Search for the cell housing the specified text and yield its (x, y) center coordinate. 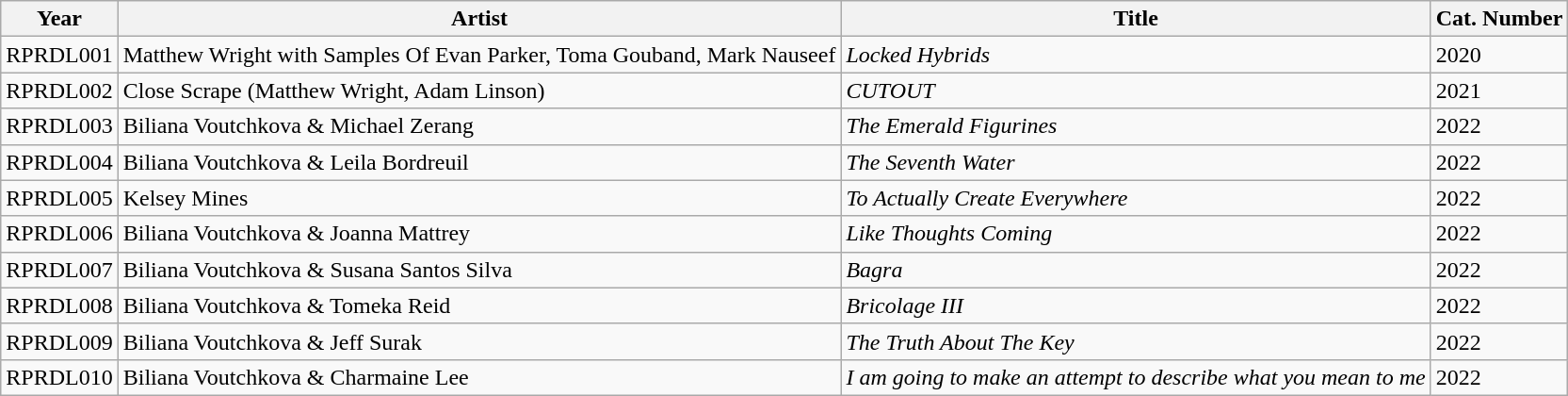
RPRDL006 (59, 234)
RPRDL002 (59, 91)
Matthew Wright with Samples Of Evan Parker, Toma Gouband, Mark Nauseef (479, 55)
RPRDL003 (59, 126)
RPRDL008 (59, 305)
Biliana Voutchkova & Susana Santos Silva (479, 270)
The Truth About The Key (1136, 341)
Biliana Voutchkova & Jeff Surak (479, 341)
Biliana Voutchkova & Michael Zerang (479, 126)
The Seventh Water (1136, 162)
Bricolage III (1136, 305)
Close Scrape (Matthew Wright, Adam Linson) (479, 91)
Biliana Voutchkova & Charmaine Lee (479, 377)
To Actually Create Everywhere (1136, 198)
Biliana Voutchkova & Tomeka Reid (479, 305)
Artist (479, 19)
Locked Hybrids (1136, 55)
Cat. Number (1499, 19)
RPRDL005 (59, 198)
The Emerald Figurines (1136, 126)
RPRDL001 (59, 55)
I am going to make an attempt to describe what you mean to me (1136, 377)
2020 (1499, 55)
RPRDL004 (59, 162)
Biliana Voutchkova & Leila Bordreuil (479, 162)
CUTOUT (1136, 91)
Year (59, 19)
RPRDL010 (59, 377)
Kelsey Mines (479, 198)
2021 (1499, 91)
Bagra (1136, 270)
RPRDL009 (59, 341)
Biliana Voutchkova & Joanna Mattrey (479, 234)
Title (1136, 19)
RPRDL007 (59, 270)
Like Thoughts Coming (1136, 234)
